Locate the cell with the specified text and output its [x, y] center coordinate. 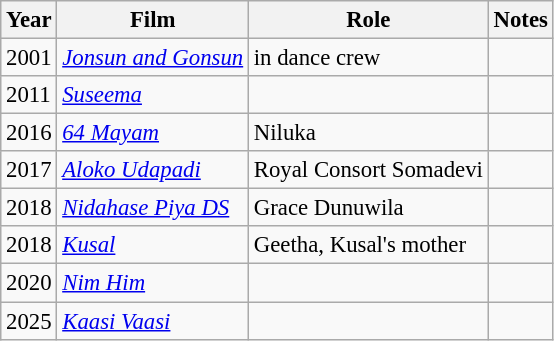
Suseema [153, 95]
Film [153, 20]
Role [368, 20]
Grace Dunuwila [368, 208]
Year [29, 20]
2016 [29, 133]
2001 [29, 58]
Jonsun and Gonsun [153, 58]
in dance crew [368, 58]
Nim Him [153, 283]
Aloko Udapadi [153, 170]
Nidahase Piya DS [153, 208]
Notes [520, 20]
Kusal [153, 245]
64 Mayam [153, 133]
2017 [29, 170]
2020 [29, 283]
2025 [29, 321]
Niluka [368, 133]
Royal Consort Somadevi [368, 170]
2011 [29, 95]
Kaasi Vaasi [153, 321]
Geetha, Kusal's mother [368, 245]
